Provide the [x, y] coordinate of the cell's center where the given text is located.  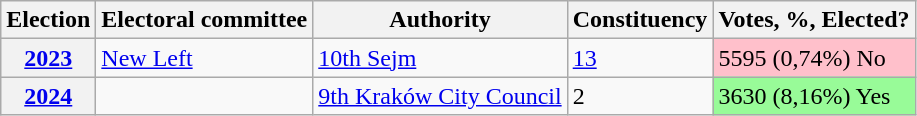
2024 [48, 96]
9th Kraków City Council [440, 96]
5595 (0,74%) No [814, 58]
Constituency [640, 20]
Election [48, 20]
2 [640, 96]
Authority [440, 20]
Votes, %, Elected? [814, 20]
New Left [204, 58]
Electoral committee [204, 20]
10th Sejm [440, 58]
3630 (8,16%) Yes [814, 96]
2023 [48, 58]
13 [640, 58]
